Capture the cell that displays the provided text and extract its (X, Y) central coordinate. 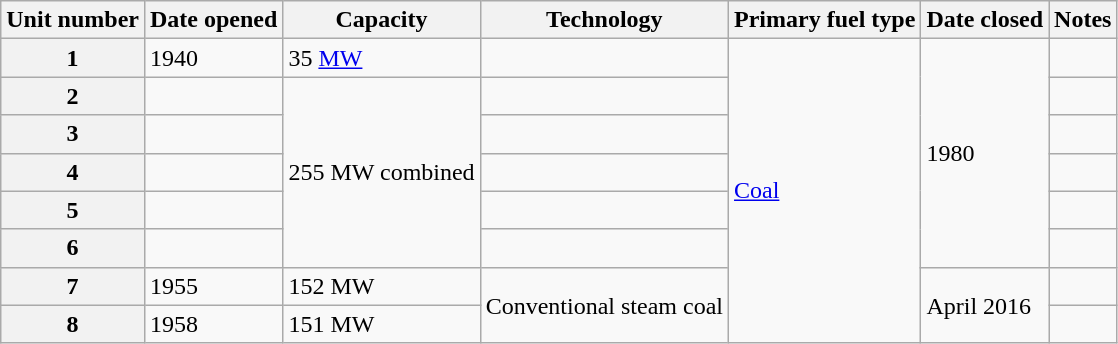
151 MW (382, 324)
1940 (213, 58)
April 2016 (985, 305)
3 (73, 134)
Date closed (985, 20)
35 MW (382, 58)
1 (73, 58)
1980 (985, 153)
4 (73, 172)
Date opened (213, 20)
Notes (1083, 20)
255 MW combined (382, 172)
5 (73, 210)
7 (73, 286)
Coal (825, 191)
152 MW (382, 286)
Unit number (73, 20)
Primary fuel type (825, 20)
2 (73, 96)
Technology (604, 20)
1955 (213, 286)
1958 (213, 324)
Capacity (382, 20)
6 (73, 248)
Conventional steam coal (604, 305)
8 (73, 324)
